Identify which cell holds the provided text, then report its (x, y) central coordinate. 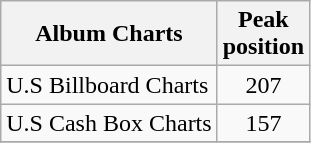
Album Charts (109, 34)
Peakposition (263, 34)
U.S Cash Box Charts (109, 123)
207 (263, 85)
U.S Billboard Charts (109, 85)
157 (263, 123)
